Find where the given text appears and provide that cell's center as [x, y] coordinate. 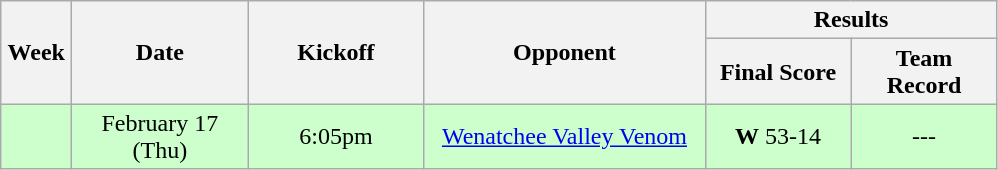
Results [851, 20]
Team Record [924, 72]
Opponent [564, 52]
--- [924, 136]
Final Score [778, 72]
6:05pm [336, 136]
W 53-14 [778, 136]
February 17 (Thu) [160, 136]
Week [36, 52]
Wenatchee Valley Venom [564, 136]
Date [160, 52]
Kickoff [336, 52]
